Extract the [x, y] coordinate from the center of the cell holding the provided text.  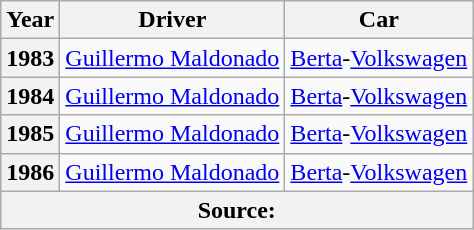
Driver [172, 20]
Source: [237, 210]
1984 [30, 96]
Year [30, 20]
1985 [30, 134]
1986 [30, 172]
1983 [30, 58]
Car [379, 20]
